Provide the (X, Y) coordinate of the cell's center where the given text is located.  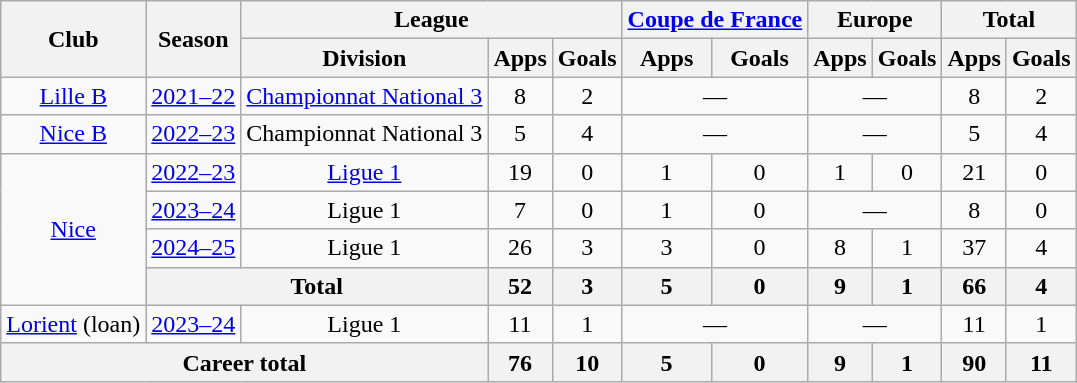
76 (520, 362)
10 (587, 362)
Club (74, 39)
Lorient (loan) (74, 324)
37 (974, 248)
66 (974, 286)
2021–22 (194, 96)
90 (974, 362)
2024–25 (194, 248)
19 (520, 172)
Nice (74, 229)
Season (194, 39)
Coupe de France (715, 20)
52 (520, 286)
Europe (875, 20)
Career total (244, 362)
Division (364, 58)
21 (974, 172)
26 (520, 248)
League (432, 20)
Lille B (74, 96)
Nice B (74, 134)
7 (520, 210)
